Detect which cell encompasses the target text, then output its [x, y] center coordinate. 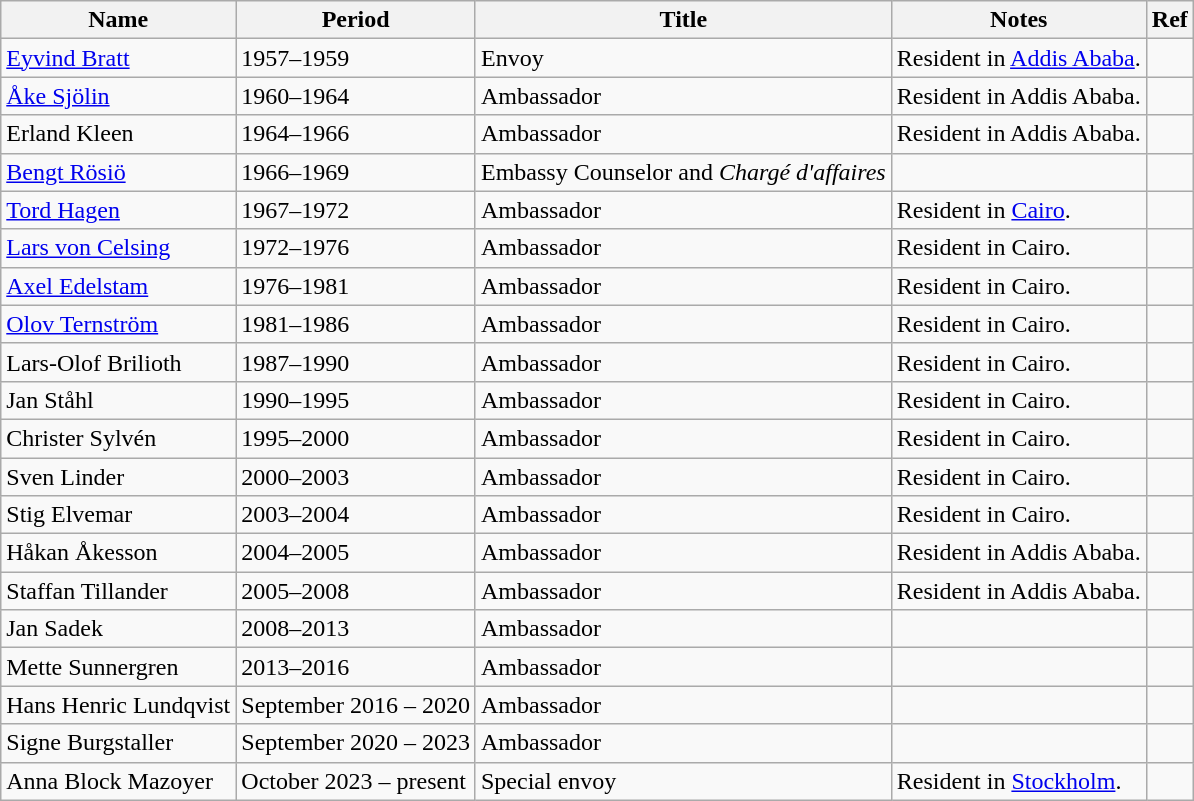
Tord Hagen [118, 210]
Olov Ternström [118, 324]
1964–1966 [356, 134]
Christer Sylvén [118, 438]
September 2020 – 2023 [356, 743]
Anna Block Mazoyer [118, 781]
Eyvind Bratt [118, 58]
1981–1986 [356, 324]
Mette Sunnergren [118, 667]
2005–2008 [356, 591]
Lars-Olof Brilioth [118, 362]
2000–2003 [356, 477]
2013–2016 [356, 667]
1972–1976 [356, 248]
1987–1990 [356, 362]
2003–2004 [356, 515]
Håkan Åkesson [118, 553]
Title [683, 20]
1967–1972 [356, 210]
Name [118, 20]
1957–1959 [356, 58]
Axel Edelstam [118, 286]
Jan Ståhl [118, 400]
2004–2005 [356, 553]
Jan Sadek [118, 629]
Notes [1018, 20]
Special envoy [683, 781]
Åke Sjölin [118, 96]
1976–1981 [356, 286]
Hans Henric Lundqvist [118, 705]
Ref [1170, 20]
Staffan Tillander [118, 591]
2008–2013 [356, 629]
1990–1995 [356, 400]
October 2023 – present [356, 781]
Period [356, 20]
Resident in Stockholm. [1018, 781]
Envoy [683, 58]
Erland Kleen [118, 134]
Sven Linder [118, 477]
Signe Burgstaller [118, 743]
Embassy Counselor and Chargé d'affaires [683, 172]
1960–1964 [356, 96]
1995–2000 [356, 438]
Bengt Rösiö [118, 172]
1966–1969 [356, 172]
September 2016 – 2020 [356, 705]
Lars von Celsing [118, 248]
Stig Elvemar [118, 515]
